Find where the given text appears and provide that cell's center as (X, Y) coordinate. 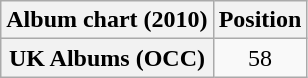
Album chart (2010) (107, 20)
UK Albums (OCC) (107, 58)
58 (260, 58)
Position (260, 20)
